Extract the [x, y] coordinate from the center of the cell holding the provided text.  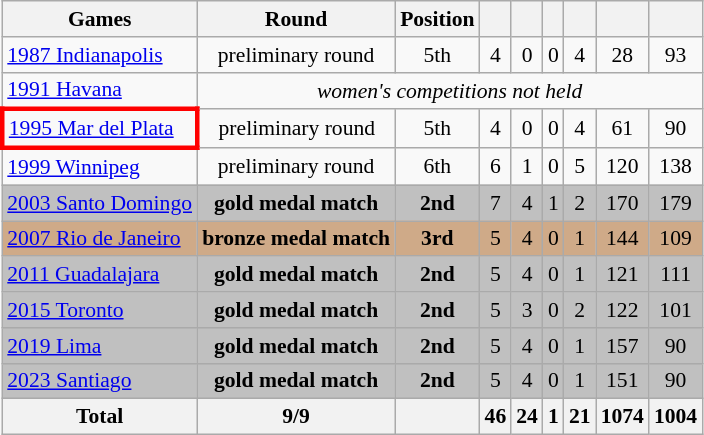
2011 Guadalajara [100, 275]
9/9 [296, 417]
144 [622, 239]
2019 Lima [100, 346]
93 [676, 55]
2023 Santiago [100, 381]
6 [496, 166]
7 [496, 203]
111 [676, 275]
1995 Mar del Plata [100, 130]
109 [676, 239]
Round [296, 19]
bronze medal match [296, 239]
157 [622, 346]
138 [676, 166]
21 [580, 417]
1004 [676, 417]
women's competitions not held [450, 90]
Games [100, 19]
28 [622, 55]
121 [622, 275]
101 [676, 310]
2003 Santo Domingo [100, 203]
1999 Winnipeg [100, 166]
120 [622, 166]
Total [100, 417]
1074 [622, 417]
3 [527, 310]
170 [622, 203]
122 [622, 310]
3rd [437, 239]
1987 Indianapolis [100, 55]
2007 Rio de Janeiro [100, 239]
6th [437, 166]
151 [622, 381]
Position [437, 19]
61 [622, 130]
2015 Toronto [100, 310]
1991 Havana [100, 90]
46 [496, 417]
24 [527, 417]
179 [676, 203]
